Pinpoint the cell where the given text exists, returning its (X, Y) midpoint coordinate. 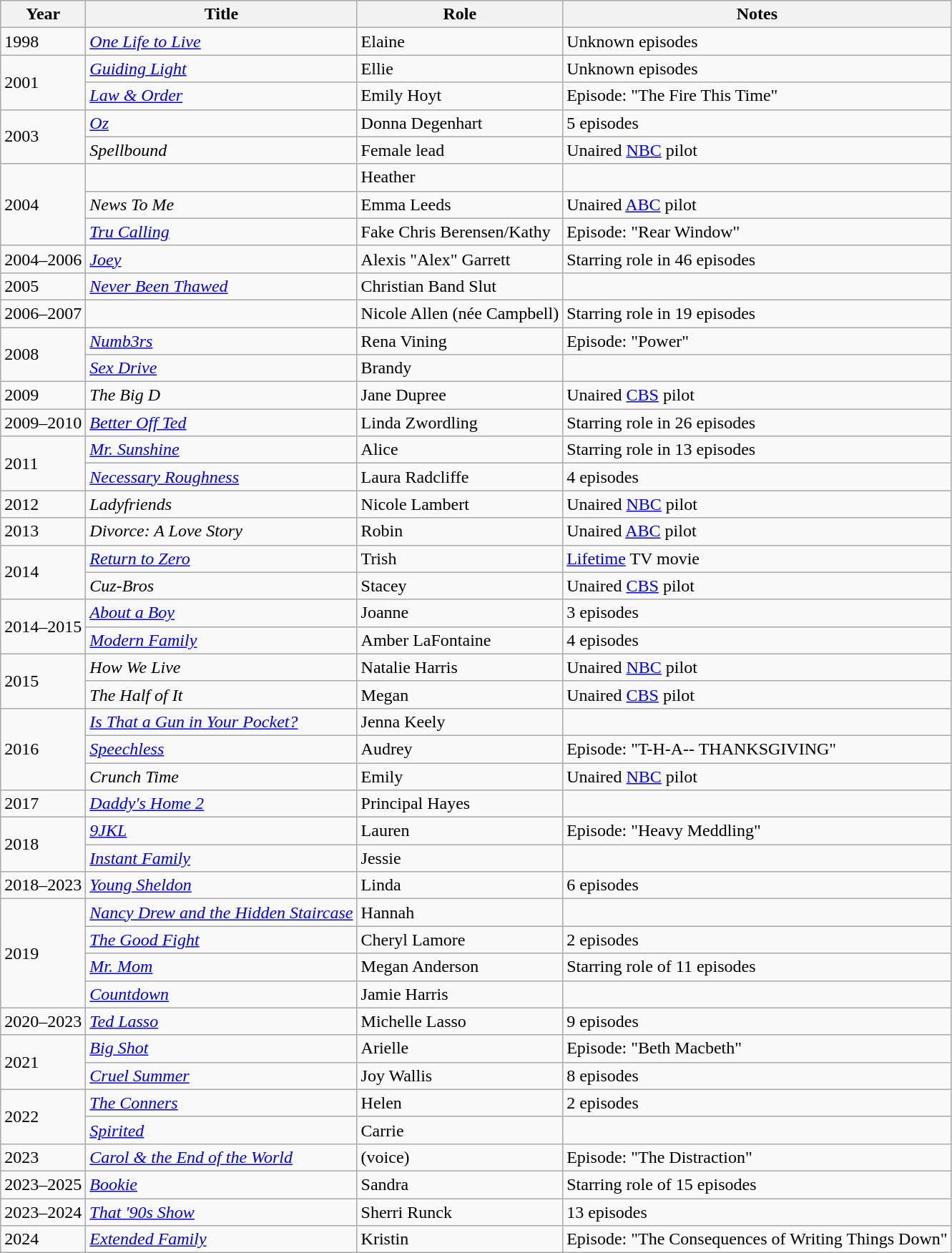
Principal Hayes (460, 804)
Lauren (460, 831)
2020–2023 (43, 1021)
5 episodes (757, 123)
Bookie (222, 1184)
2019 (43, 953)
Return to Zero (222, 559)
Is That a Gun in Your Pocket? (222, 722)
Ladyfriends (222, 504)
2004–2006 (43, 259)
2015 (43, 681)
Tru Calling (222, 232)
2011 (43, 463)
Robin (460, 531)
Necessary Roughness (222, 477)
Sex Drive (222, 368)
Law & Order (222, 96)
Guiding Light (222, 69)
2012 (43, 504)
Mr. Mom (222, 967)
Countdown (222, 994)
The Big D (222, 395)
Oz (222, 123)
Emma Leeds (460, 205)
Episode: "Rear Window" (757, 232)
Role (460, 14)
The Conners (222, 1103)
2014–2015 (43, 626)
2016 (43, 749)
Big Shot (222, 1048)
Nicole Allen (née Campbell) (460, 313)
8 episodes (757, 1076)
Modern Family (222, 640)
2014 (43, 572)
Extended Family (222, 1239)
Alexis "Alex" Garrett (460, 259)
Nicole Lambert (460, 504)
Episode: "Power" (757, 341)
(voice) (460, 1157)
2008 (43, 355)
9JKL (222, 831)
Joey (222, 259)
Michelle Lasso (460, 1021)
2004 (43, 205)
Heather (460, 177)
Megan (460, 694)
2023–2025 (43, 1184)
One Life to Live (222, 41)
Emily (460, 776)
Alice (460, 450)
3 episodes (757, 613)
Episode: "T-H-A-- THANKSGIVING" (757, 749)
Kristin (460, 1239)
Jane Dupree (460, 395)
2013 (43, 531)
2023 (43, 1157)
Never Been Thawed (222, 286)
Divorce: A Love Story (222, 531)
Starring role in 46 episodes (757, 259)
Starring role in 13 episodes (757, 450)
Starring role of 15 episodes (757, 1184)
Audrey (460, 749)
2022 (43, 1116)
Female lead (460, 150)
9 episodes (757, 1021)
About a Boy (222, 613)
Natalie Harris (460, 667)
Better Off Ted (222, 423)
Episode: "The Fire This Time" (757, 96)
2018 (43, 845)
Notes (757, 14)
Brandy (460, 368)
Year (43, 14)
Hannah (460, 913)
Linda Zwordling (460, 423)
Jamie Harris (460, 994)
Linda (460, 885)
2009 (43, 395)
Spellbound (222, 150)
Elaine (460, 41)
How We Live (222, 667)
Sandra (460, 1184)
Cruel Summer (222, 1076)
Amber LaFontaine (460, 640)
Christian Band Slut (460, 286)
2003 (43, 137)
Jessie (460, 858)
Numb3rs (222, 341)
Spirited (222, 1130)
2017 (43, 804)
Starring role in 19 episodes (757, 313)
2023–2024 (43, 1212)
Young Sheldon (222, 885)
Rena Vining (460, 341)
Laura Radcliffe (460, 477)
6 episodes (757, 885)
Episode: "Heavy Meddling" (757, 831)
Cheryl Lamore (460, 940)
Carol & the End of the World (222, 1157)
13 episodes (757, 1212)
Sherri Runck (460, 1212)
Instant Family (222, 858)
1998 (43, 41)
Starring role in 26 episodes (757, 423)
Nancy Drew and the Hidden Staircase (222, 913)
Crunch Time (222, 776)
Episode: "Beth Macbeth" (757, 1048)
Lifetime TV movie (757, 559)
2001 (43, 82)
Episode: "The Consequences of Writing Things Down" (757, 1239)
Fake Chris Berensen/Kathy (460, 232)
Title (222, 14)
Emily Hoyt (460, 96)
Arielle (460, 1048)
Episode: "The Distraction" (757, 1157)
Stacey (460, 586)
2018–2023 (43, 885)
Joy Wallis (460, 1076)
The Good Fight (222, 940)
Speechless (222, 749)
2009–2010 (43, 423)
Carrie (460, 1130)
Ellie (460, 69)
Helen (460, 1103)
2021 (43, 1062)
Ted Lasso (222, 1021)
Mr. Sunshine (222, 450)
2005 (43, 286)
2006–2007 (43, 313)
2024 (43, 1239)
Jenna Keely (460, 722)
That '90s Show (222, 1212)
Starring role of 11 episodes (757, 967)
The Half of It (222, 694)
Trish (460, 559)
Megan Anderson (460, 967)
News To Me (222, 205)
Joanne (460, 613)
Cuz-Bros (222, 586)
Donna Degenhart (460, 123)
Daddy's Home 2 (222, 804)
